Output the [X, Y] coordinate of the center of the cell containing the given text.  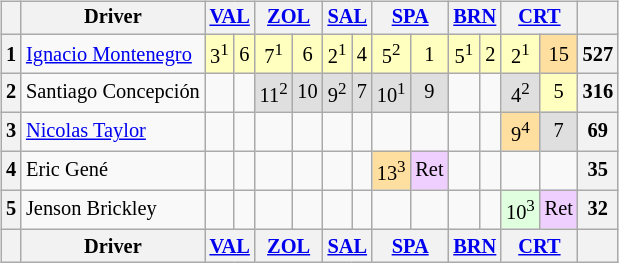
Nicolas Taylor [113, 132]
51 [464, 54]
Jenson Brickley [113, 210]
15 [559, 54]
Santiago Concepción [113, 92]
3 [11, 132]
Eric Gené [113, 170]
527 [598, 54]
101 [392, 92]
9 [429, 92]
316 [598, 92]
10 [308, 92]
92 [338, 92]
31 [220, 54]
42 [520, 92]
32 [598, 210]
52 [392, 54]
103 [520, 210]
112 [274, 92]
35 [598, 170]
94 [520, 132]
Ignacio Montenegro [113, 54]
133 [392, 170]
71 [274, 54]
69 [598, 132]
